Return the [X, Y] coordinate for the center point of the cell that contains the specified text.  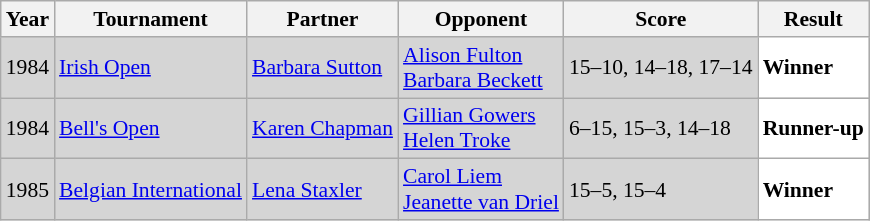
15–10, 14–18, 17–14 [661, 68]
Result [814, 19]
Belgian International [150, 190]
Score [661, 19]
1985 [28, 190]
Tournament [150, 19]
Irish Open [150, 68]
Runner-up [814, 128]
Bell's Open [150, 128]
Lena Staxler [322, 190]
Opponent [481, 19]
Barbara Sutton [322, 68]
Partner [322, 19]
Gillian Gowers Helen Troke [481, 128]
6–15, 15–3, 14–18 [661, 128]
Alison Fulton Barbara Beckett [481, 68]
Karen Chapman [322, 128]
15–5, 15–4 [661, 190]
Carol Liem Jeanette van Driel [481, 190]
Year [28, 19]
